Output the (X, Y) coordinate of the center of the cell containing the given text.  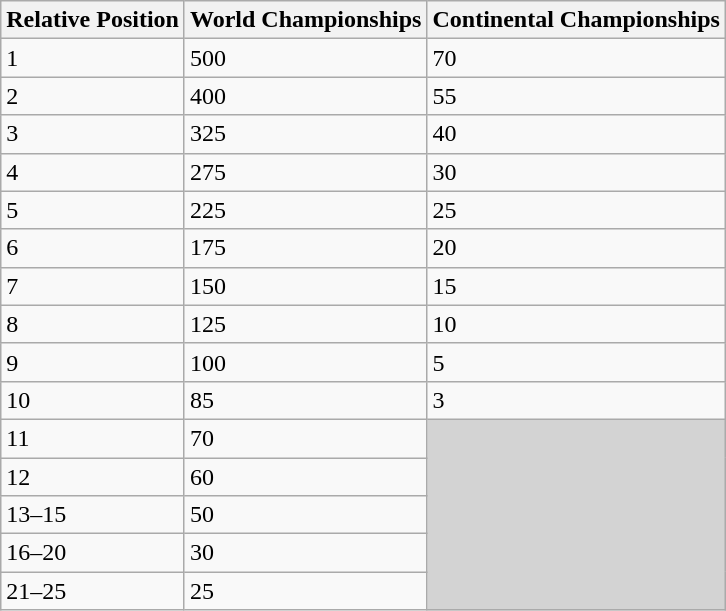
40 (576, 134)
175 (305, 248)
1 (93, 58)
50 (305, 515)
100 (305, 362)
Relative Position (93, 20)
12 (93, 477)
16–20 (93, 553)
325 (305, 134)
400 (305, 96)
15 (576, 286)
6 (93, 248)
21–25 (93, 591)
225 (305, 210)
55 (576, 96)
Continental Championships (576, 20)
60 (305, 477)
500 (305, 58)
125 (305, 324)
7 (93, 286)
World Championships (305, 20)
150 (305, 286)
4 (93, 172)
275 (305, 172)
8 (93, 324)
11 (93, 438)
9 (93, 362)
85 (305, 400)
20 (576, 248)
2 (93, 96)
13–15 (93, 515)
